From the cell containing the given text, extract its center point as (x, y) coordinate. 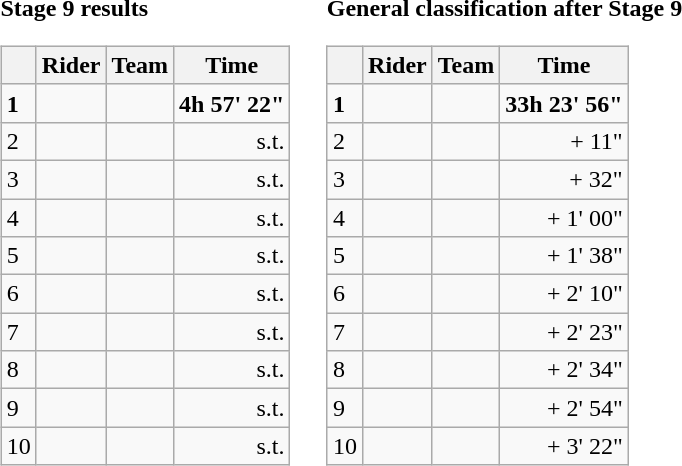
33h 23' 56" (564, 103)
+ 1' 00" (564, 217)
+ 2' 10" (564, 294)
+ 3' 22" (564, 446)
+ 2' 54" (564, 408)
+ 2' 34" (564, 370)
+ 11" (564, 141)
+ 32" (564, 179)
+ 1' 38" (564, 256)
+ 2' 23" (564, 332)
4h 57' 22" (232, 103)
